Output the [x, y] coordinate of the center of the cell containing the given text.  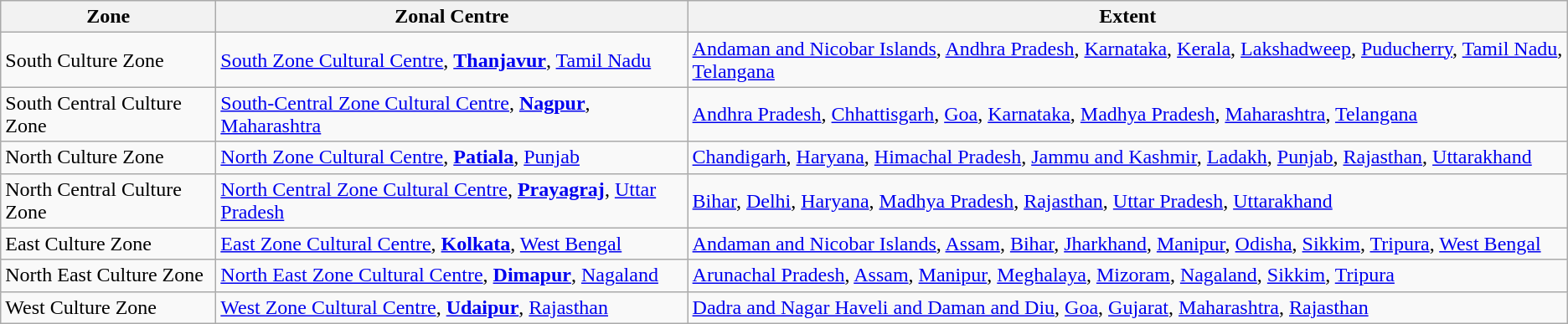
Andaman and Nicobar Islands, Assam, Bihar, Jharkhand, Manipur, Odisha, Sikkim, Tripura, West Bengal [1127, 244]
East Zone Cultural Centre, Kolkata, West Bengal [452, 244]
Andaman and Nicobar Islands, Andhra Pradesh, Karnataka, Kerala, Lakshadweep, Puducherry, Tamil Nadu, Telangana [1127, 60]
Zone [109, 17]
Bihar, Delhi, Haryana, Madhya Pradesh, Rajasthan, Uttar Pradesh, Uttarakhand [1127, 201]
West Culture Zone [109, 307]
North East Culture Zone [109, 275]
Andhra Pradesh, Chhattisgarh, Goa, Karnataka, Madhya Pradesh, Maharashtra, Telangana [1127, 114]
Arunachal Pradesh, Assam, Manipur, Meghalaya, Mizoram, Nagaland, Sikkim, Tripura [1127, 275]
North Zone Cultural Centre, Patiala, Punjab [452, 157]
Chandigarh, Haryana, Himachal Pradesh, Jammu and Kashmir, Ladakh, Punjab, Rajasthan, Uttarakhand [1127, 157]
South-Central Zone Cultural Centre, Nagpur, Maharashtra [452, 114]
North Central Culture Zone [109, 201]
South Central Culture Zone [109, 114]
Extent [1127, 17]
North East Zone Cultural Centre, Dimapur, Nagaland [452, 275]
Zonal Centre [452, 17]
South Culture Zone [109, 60]
North Central Zone Cultural Centre, Prayagraj, Uttar Pradesh [452, 201]
West Zone Cultural Centre, Udaipur, Rajasthan [452, 307]
North Culture Zone [109, 157]
East Culture Zone [109, 244]
Dadra and Nagar Haveli and Daman and Diu, Goa, Gujarat, Maharashtra, Rajasthan [1127, 307]
South Zone Cultural Centre, Thanjavur, Tamil Nadu [452, 60]
